Identify which cell holds the provided text, then report its [x, y] central coordinate. 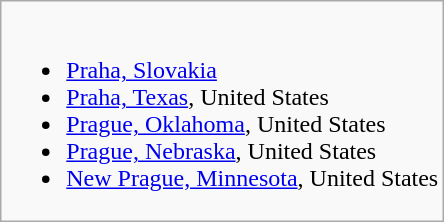
Praha, SlovakiaPraha, Texas, United StatesPrague, Oklahoma, United StatesPrague, Nebraska, United StatesNew Prague, Minnesota, United States [222, 112]
